For the text-containing cell, return its midpoint in [x, y] coordinate format. 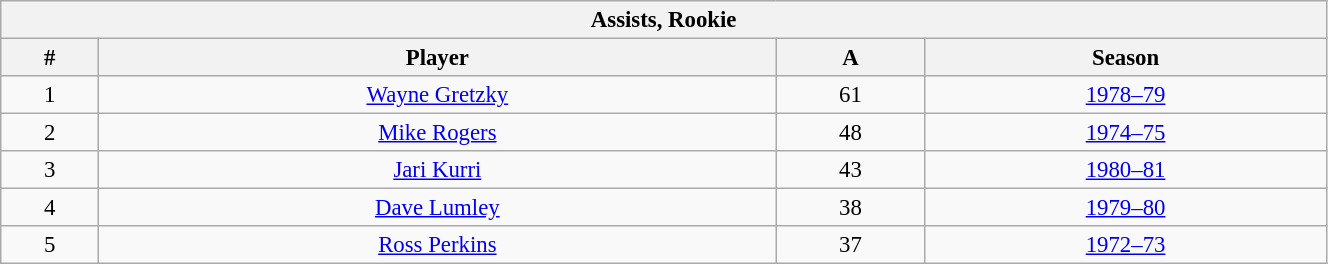
Mike Rogers [438, 133]
48 [850, 133]
Assists, Rookie [664, 20]
4 [50, 208]
38 [850, 208]
61 [850, 95]
Player [438, 58]
1972–73 [1126, 245]
2 [50, 133]
37 [850, 245]
1 [50, 95]
3 [50, 170]
1979–80 [1126, 208]
Wayne Gretzky [438, 95]
1978–79 [1126, 95]
5 [50, 245]
A [850, 58]
1974–75 [1126, 133]
Season [1126, 58]
43 [850, 170]
1980–81 [1126, 170]
Jari Kurri [438, 170]
Dave Lumley [438, 208]
# [50, 58]
Ross Perkins [438, 245]
